Locate the cell with the specified text and output its [X, Y] center coordinate. 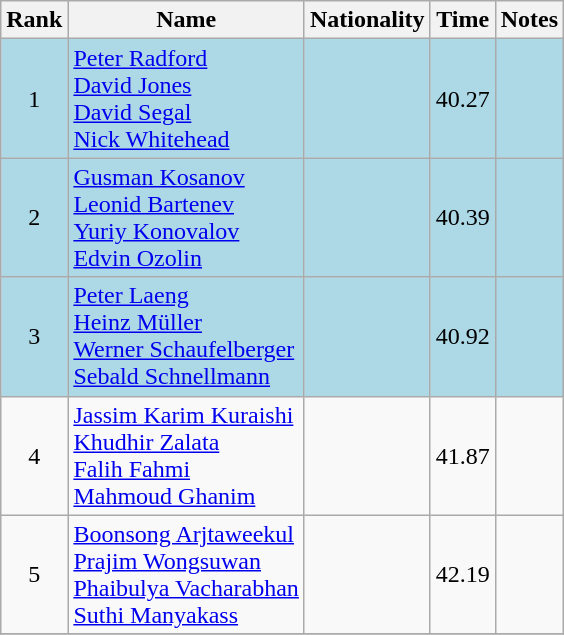
41.87 [462, 456]
Gusman KosanovLeonid BartenevYuriy KonovalovEdvin Ozolin [186, 218]
40.39 [462, 218]
2 [34, 218]
Nationality [367, 20]
40.27 [462, 98]
Rank [34, 20]
4 [34, 456]
Jassim Karim KuraishiKhudhir ZalataFalih FahmiMahmoud Ghanim [186, 456]
3 [34, 336]
40.92 [462, 336]
1 [34, 98]
Name [186, 20]
Time [462, 20]
Peter LaengHeinz MüllerWerner SchaufelbergerSebald Schnellmann [186, 336]
Notes [529, 20]
Boonsong ArjtaweekulPrajim WongsuwanPhaibulya VacharabhanSuthi Manyakass [186, 574]
42.19 [462, 574]
5 [34, 574]
Peter RadfordDavid JonesDavid SegalNick Whitehead [186, 98]
